Search for the cell housing the specified text and yield its [x, y] center coordinate. 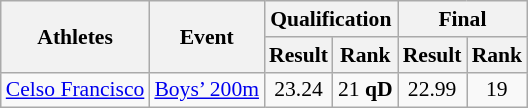
Celso Francisco [76, 90]
Athletes [76, 36]
22.99 [432, 90]
Final [462, 19]
Boys’ 200m [206, 90]
21 qD [366, 90]
19 [498, 90]
Event [206, 36]
23.24 [298, 90]
Qualification [331, 19]
